Extract the (X, Y) coordinate from the center of the cell holding the provided text.  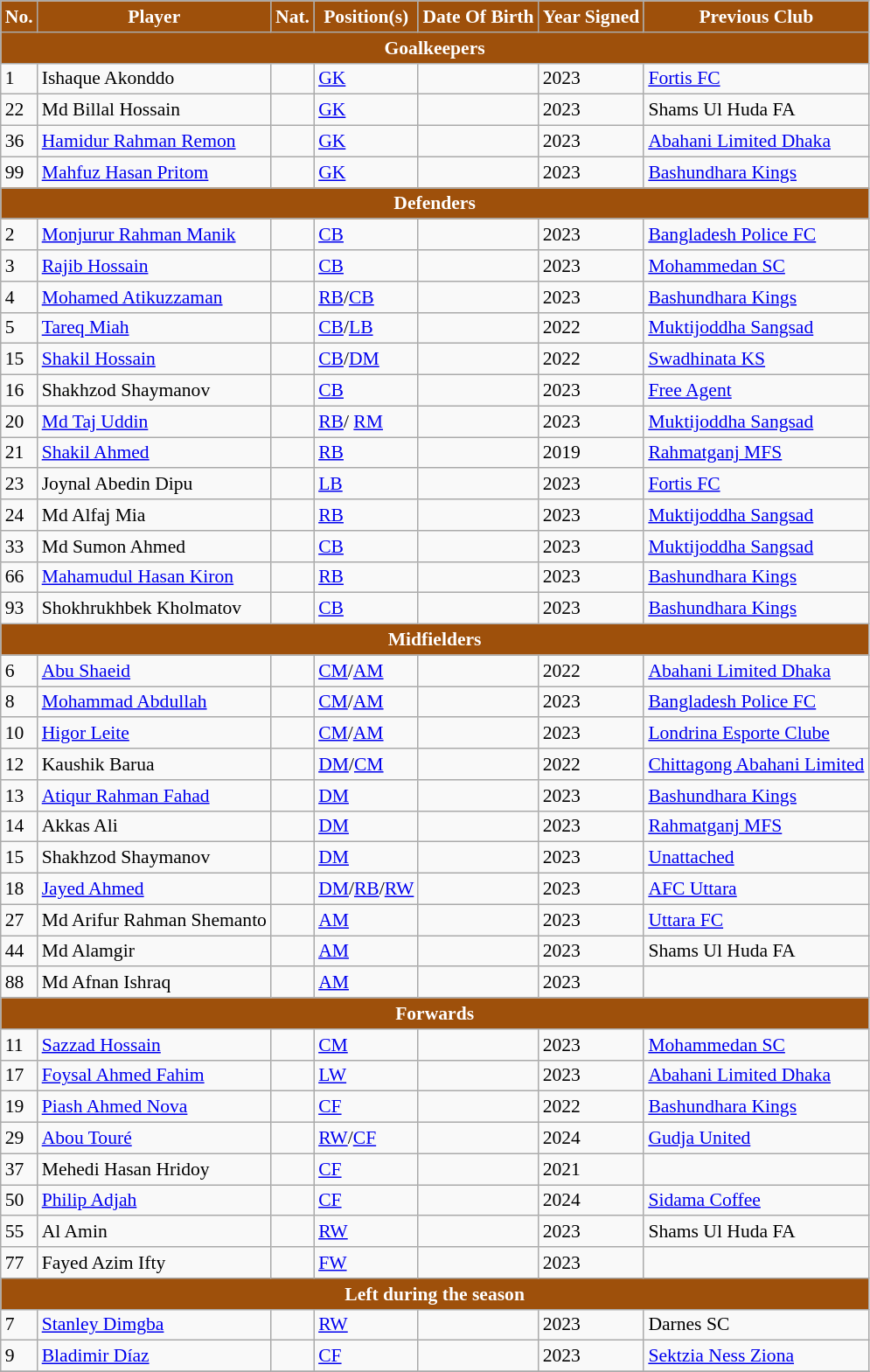
13 (19, 796)
7 (19, 1325)
29 (19, 1139)
66 (19, 577)
Ishaque Akonddo (154, 79)
2 (19, 235)
Position(s) (365, 17)
Kaushik Barua (154, 764)
Date Of Birth (477, 17)
2019 (591, 453)
Year Signed (591, 17)
6 (19, 671)
Md Billal Hossain (154, 110)
88 (19, 983)
Mohamed Atikuzzaman (154, 297)
CB/DM (365, 359)
77 (19, 1263)
Previous Club (755, 17)
RB/CB (365, 297)
Forwards (435, 1013)
1 (19, 79)
Shakil Ahmed (154, 453)
Sektzia Ness Ziona (755, 1356)
Hamidur Rahman Remon (154, 142)
Abou Touré (154, 1139)
Nat. (292, 17)
Midfielders (435, 640)
Higor Leite (154, 734)
FW (365, 1263)
27 (19, 920)
10 (19, 734)
23 (19, 484)
16 (19, 391)
Darnes SC (755, 1325)
Londrina Esporte Clube (755, 734)
CM (365, 1045)
Monjurur Rahman Manik (154, 235)
Shakil Hossain (154, 359)
20 (19, 421)
Swadhinata KS (755, 359)
Mehedi Hasan Hridoy (154, 1169)
Sazzad Hossain (154, 1045)
Goalkeepers (435, 48)
Bladimir Díaz (154, 1356)
8 (19, 702)
Rajib Hossain (154, 266)
19 (19, 1107)
17 (19, 1076)
Mohammad Abdullah (154, 702)
No. (19, 17)
Md Alfaj Mia (154, 515)
Unattached (755, 858)
AFC Uttara (755, 889)
9 (19, 1356)
RB/ RM (365, 421)
93 (19, 609)
Md Taj Uddin (154, 421)
Chittagong Abahani Limited (755, 764)
24 (19, 515)
DM/RB/RW (365, 889)
Mahamudul Hasan Kiron (154, 577)
33 (19, 547)
4 (19, 297)
Uttara FC (755, 920)
55 (19, 1232)
99 (19, 172)
37 (19, 1169)
22 (19, 110)
14 (19, 826)
36 (19, 142)
2021 (591, 1169)
21 (19, 453)
Foysal Ahmed Fahim (154, 1076)
50 (19, 1201)
Philip Adjah (154, 1201)
Atiqur Rahman Fahad (154, 796)
LW (365, 1076)
18 (19, 889)
Defenders (435, 204)
Player (154, 17)
LB (365, 484)
Jayed Ahmed (154, 889)
Md Alamgir (154, 951)
Gudja United (755, 1139)
Sidama Coffee (755, 1201)
Free Agent (755, 391)
Mahfuz Hasan Pritom (154, 172)
Shokhrukhbek Kholmatov (154, 609)
44 (19, 951)
Al Amin (154, 1232)
Left during the season (435, 1294)
11 (19, 1045)
RW/CF (365, 1139)
DM/CM (365, 764)
Abu Shaeid (154, 671)
3 (19, 266)
Md Arifur Rahman Shemanto (154, 920)
Joynal Abedin Dipu (154, 484)
5 (19, 328)
CB/LB (365, 328)
Md Afnan Ishraq (154, 983)
Tareq Miah (154, 328)
Stanley Dimgba (154, 1325)
Akkas Ali (154, 826)
12 (19, 764)
Piash Ahmed Nova (154, 1107)
Md Sumon Ahmed (154, 547)
Fayed Azim Ifty (154, 1263)
